Scan for the cell matching the given text and deliver its (X, Y) coordinate at center. 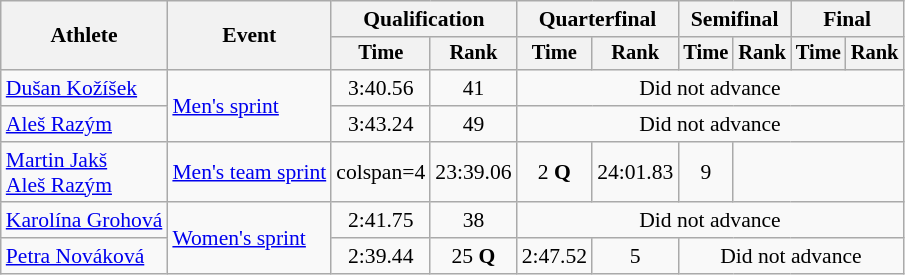
9 (706, 172)
Martin JakšAleš Razým (84, 172)
38 (473, 221)
Aleš Razým (84, 124)
5 (635, 256)
2:41.75 (380, 221)
3:43.24 (380, 124)
Athlete (84, 36)
Qualification (424, 19)
Semifinal (734, 19)
41 (473, 88)
2 Q (554, 172)
2:39.44 (380, 256)
23:39.06 (473, 172)
49 (473, 124)
Karolína Grohová (84, 221)
Dušan Kožíšek (84, 88)
Final (847, 19)
colspan=4 (380, 172)
Men's sprint (249, 106)
25 Q (473, 256)
3:40.56 (380, 88)
Event (249, 36)
24:01.83 (635, 172)
Petra Nováková (84, 256)
Women's sprint (249, 238)
2:47.52 (554, 256)
Quarterfinal (598, 19)
Men's team sprint (249, 172)
